Output the (X, Y) coordinate of the center of the cell containing the given text.  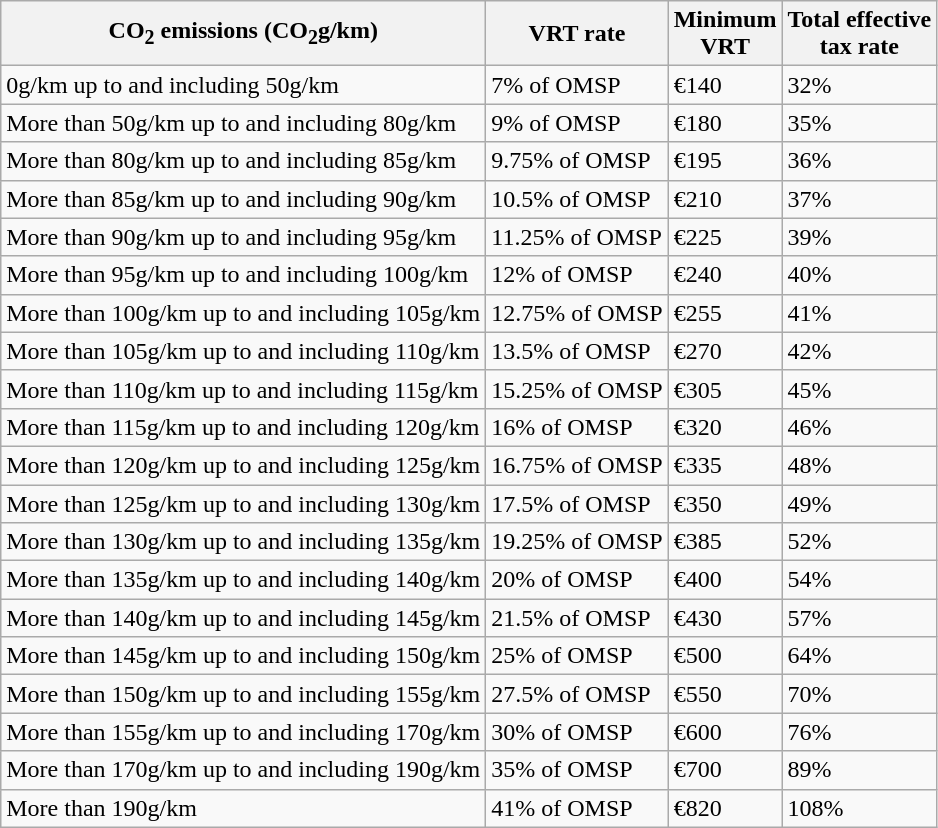
30% of OMSP (577, 732)
Total effectivetax rate (860, 34)
More than 155g/km up to and including 170g/km (244, 732)
€225 (725, 237)
€255 (725, 313)
More than 170g/km up to and including 190g/km (244, 770)
16% of OMSP (577, 427)
€140 (725, 85)
12% of OMSP (577, 275)
More than 100g/km up to and including 105g/km (244, 313)
More than 135g/km up to and including 140g/km (244, 580)
19.25% of OMSP (577, 542)
17.5% of OMSP (577, 503)
€240 (725, 275)
More than 110g/km up to and including 115g/km (244, 389)
39% (860, 237)
€270 (725, 351)
89% (860, 770)
€430 (725, 618)
45% (860, 389)
21.5% of OMSP (577, 618)
More than 120g/km up to and including 125g/km (244, 465)
€305 (725, 389)
52% (860, 542)
CO2 emissions (CO2g/km) (244, 34)
VRT rate (577, 34)
20% of OMSP (577, 580)
€550 (725, 694)
€600 (725, 732)
32% (860, 85)
9.75% of OMSP (577, 161)
More than 50g/km up to and including 80g/km (244, 123)
76% (860, 732)
37% (860, 199)
€700 (725, 770)
12.75% of OMSP (577, 313)
€385 (725, 542)
70% (860, 694)
More than 190g/km (244, 808)
15.25% of OMSP (577, 389)
27.5% of OMSP (577, 694)
€180 (725, 123)
108% (860, 808)
€195 (725, 161)
46% (860, 427)
36% (860, 161)
0g/km up to and including 50g/km (244, 85)
11.25% of OMSP (577, 237)
€335 (725, 465)
57% (860, 618)
€400 (725, 580)
9% of OMSP (577, 123)
MinimumVRT (725, 34)
42% (860, 351)
More than 130g/km up to and including 135g/km (244, 542)
41% of OMSP (577, 808)
€820 (725, 808)
€210 (725, 199)
More than 115g/km up to and including 120g/km (244, 427)
More than 95g/km up to and including 100g/km (244, 275)
7% of OMSP (577, 85)
16.75% of OMSP (577, 465)
40% (860, 275)
49% (860, 503)
54% (860, 580)
€500 (725, 656)
25% of OMSP (577, 656)
More than 80g/km up to and including 85g/km (244, 161)
48% (860, 465)
More than 150g/km up to and including 155g/km (244, 694)
More than 85g/km up to and including 90g/km (244, 199)
More than 145g/km up to and including 150g/km (244, 656)
€350 (725, 503)
More than 90g/km up to and including 95g/km (244, 237)
10.5% of OMSP (577, 199)
13.5% of OMSP (577, 351)
41% (860, 313)
35% of OMSP (577, 770)
More than 105g/km up to and including 110g/km (244, 351)
€320 (725, 427)
More than 125g/km up to and including 130g/km (244, 503)
More than 140g/km up to and including 145g/km (244, 618)
64% (860, 656)
35% (860, 123)
